Scan for the cell matching the given text and deliver its (X, Y) coordinate at center. 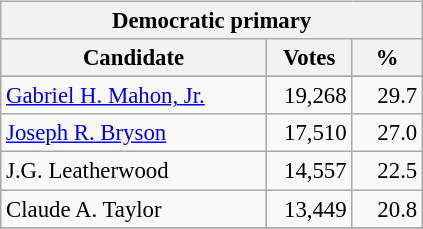
29.7 (388, 96)
22.5 (388, 171)
Democratic primary (212, 21)
Candidate (134, 58)
13,449 (309, 209)
Votes (309, 58)
Joseph R. Bryson (134, 133)
27.0 (388, 133)
Gabriel H. Mahon, Jr. (134, 96)
19,268 (309, 96)
14,557 (309, 171)
Claude A. Taylor (134, 209)
17,510 (309, 133)
J.G. Leatherwood (134, 171)
20.8 (388, 209)
% (388, 58)
